Provide the [x, y] coordinate of the cell's center where the given text is located.  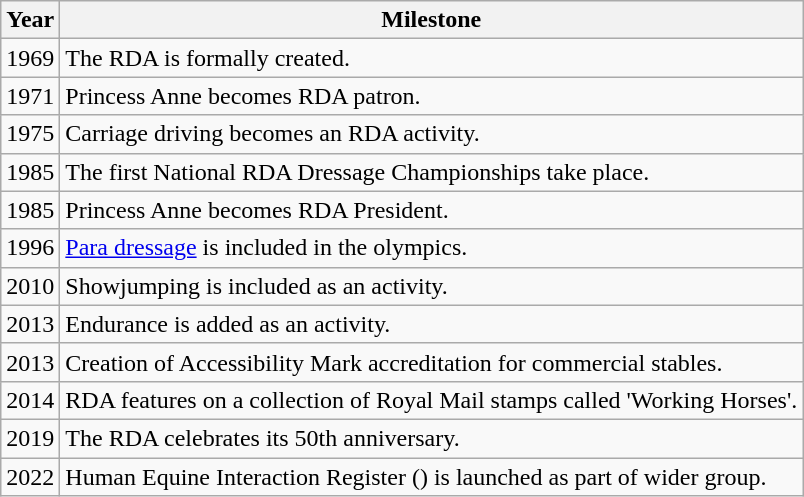
RDA features on a collection of Royal Mail stamps called 'Working Horses'. [432, 400]
Showjumping is included as an activity. [432, 286]
2022 [30, 477]
Princess Anne becomes RDA President. [432, 210]
Para dressage is included in the olympics. [432, 248]
1971 [30, 96]
Creation of Accessibility Mark accreditation for commercial stables. [432, 362]
The RDA celebrates its 50th anniversary. [432, 438]
Milestone [432, 20]
Endurance is added as an activity. [432, 324]
2010 [30, 286]
The first National RDA Dressage Championships take place. [432, 172]
Year [30, 20]
1975 [30, 134]
2019 [30, 438]
Carriage driving becomes an RDA activity. [432, 134]
Princess Anne becomes RDA patron. [432, 96]
2014 [30, 400]
The RDA is formally created. [432, 58]
1996 [30, 248]
1969 [30, 58]
Human Equine Interaction Register () is launched as part of wider group. [432, 477]
